Determine the [X, Y] coordinate at the center of the cell enclosing the given text.  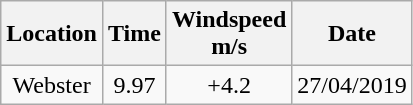
Date [352, 34]
Time [134, 34]
Location [52, 34]
Windspeedm/s [228, 34]
27/04/2019 [352, 85]
Webster [52, 85]
+4.2 [228, 85]
9.97 [134, 85]
